Identify which cell holds the provided text, then report its [X, Y] central coordinate. 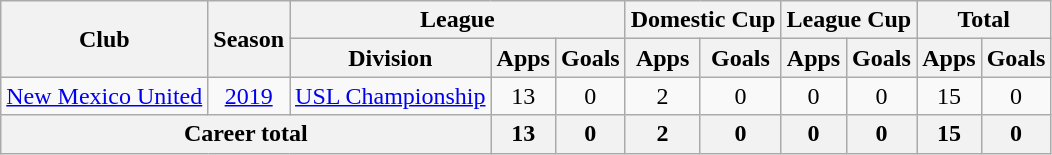
Division [391, 58]
2019 [249, 96]
Season [249, 39]
New Mexico United [104, 96]
League Cup [849, 20]
Total [984, 20]
Career total [246, 134]
USL Championship [391, 96]
Domestic Cup [703, 20]
League [458, 20]
Club [104, 39]
